Provide the (x, y) coordinate of the cell's center where the given text is located.  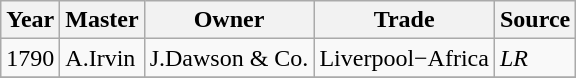
Master (102, 20)
LR (534, 58)
Source (534, 20)
1790 (30, 58)
J.Dawson & Co. (229, 58)
Trade (404, 20)
A.Irvin (102, 58)
Owner (229, 20)
Year (30, 20)
Liverpool−Africa (404, 58)
